Extract the (x, y) coordinate from the center of the cell holding the provided text.  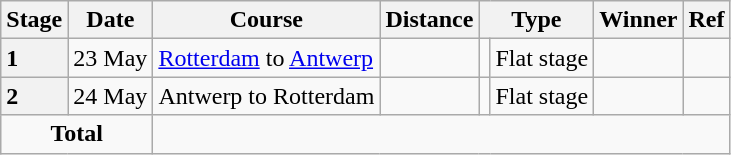
Total (77, 134)
Distance (430, 20)
Antwerp to Rotterdam (266, 96)
1 (34, 58)
24 May (110, 96)
Stage (34, 20)
Ref (706, 20)
23 May (110, 58)
Rotterdam to Antwerp (266, 58)
2 (34, 96)
Course (266, 20)
Winner (638, 20)
Date (110, 20)
Type (536, 20)
